Search for the cell housing the specified text and yield its (X, Y) center coordinate. 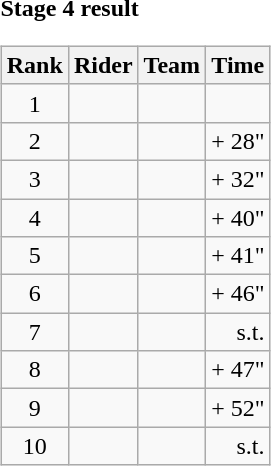
10 (34, 446)
+ 41" (238, 256)
Team (172, 65)
2 (34, 141)
+ 47" (238, 370)
9 (34, 408)
3 (34, 179)
6 (34, 294)
Time (238, 65)
Rider (103, 65)
7 (34, 332)
+ 28" (238, 141)
+ 52" (238, 408)
5 (34, 256)
Rank (34, 65)
+ 32" (238, 179)
8 (34, 370)
+ 46" (238, 294)
+ 40" (238, 217)
1 (34, 103)
4 (34, 217)
